Extract the [X, Y] coordinate from the center of the cell holding the provided text.  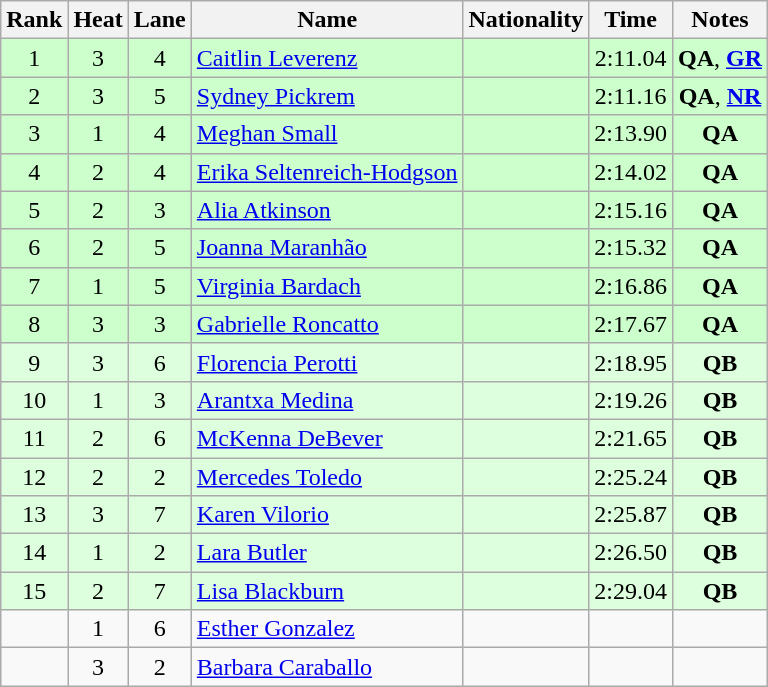
2:15.16 [631, 210]
McKenna DeBever [327, 438]
Lane [160, 20]
2:16.86 [631, 286]
Sydney Pickrem [327, 96]
Arantxa Medina [327, 400]
Alia Atkinson [327, 210]
QA, GR [720, 58]
Lisa Blackburn [327, 591]
Joanna Maranhão [327, 248]
Erika Seltenreich-Hodgson [327, 172]
2:21.65 [631, 438]
2:25.87 [631, 515]
Virginia Bardach [327, 286]
Gabrielle Roncatto [327, 324]
2:25.24 [631, 477]
10 [34, 400]
14 [34, 553]
QA, NR [720, 96]
11 [34, 438]
Heat [98, 20]
2:29.04 [631, 591]
2:19.26 [631, 400]
15 [34, 591]
2:11.16 [631, 96]
Nationality [526, 20]
Esther Gonzalez [327, 629]
13 [34, 515]
2:13.90 [631, 134]
Mercedes Toledo [327, 477]
Time [631, 20]
2:15.32 [631, 248]
Barbara Caraballo [327, 667]
Name [327, 20]
Florencia Perotti [327, 362]
8 [34, 324]
2:17.67 [631, 324]
Lara Butler [327, 553]
2:26.50 [631, 553]
Caitlin Leverenz [327, 58]
Karen Vilorio [327, 515]
Notes [720, 20]
2:14.02 [631, 172]
12 [34, 477]
Meghan Small [327, 134]
Rank [34, 20]
2:11.04 [631, 58]
9 [34, 362]
2:18.95 [631, 362]
